Identify which cell holds the provided text, then report its [X, Y] central coordinate. 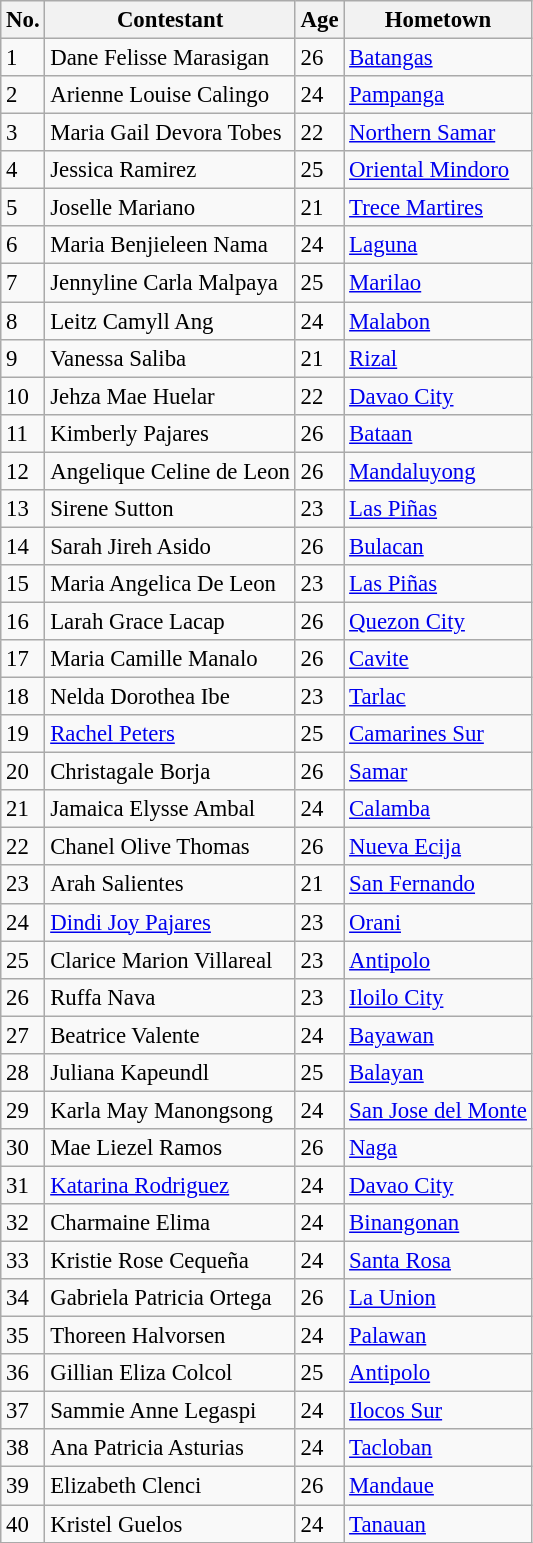
Kristel Guelos [170, 1524]
San Jose del Monte [438, 1110]
20 [23, 772]
Samar [438, 772]
Christagale Borja [170, 772]
Rachel Peters [170, 734]
Karla May Manongsong [170, 1110]
Palawan [438, 1336]
Malabon [438, 321]
Bulacan [438, 546]
36 [23, 1373]
Angelique Celine de Leon [170, 471]
Maria Gail Devora Tobes [170, 133]
Katarina Rodriguez [170, 1185]
Balayan [438, 1073]
5 [23, 208]
17 [23, 659]
40 [23, 1524]
Jennyline Carla Malpaya [170, 283]
28 [23, 1073]
Larah Grace Lacap [170, 621]
Jessica Ramirez [170, 170]
Quezon City [438, 621]
Vanessa Saliba [170, 358]
Orani [438, 922]
Kimberly Pajares [170, 433]
Ilocos Sur [438, 1411]
Maria Benjieleen Nama [170, 245]
14 [23, 546]
Dane Felisse Marasigan [170, 58]
Batangas [438, 58]
11 [23, 433]
Arah Salientes [170, 885]
15 [23, 584]
Calamba [438, 809]
Contestant [170, 20]
10 [23, 396]
La Union [438, 1298]
Elizabeth Clenci [170, 1486]
8 [23, 321]
1 [23, 58]
Iloilo City [438, 997]
San Fernando [438, 885]
Tanauan [438, 1524]
Age [320, 20]
Sarah Jireh Asido [170, 546]
19 [23, 734]
Cavite [438, 659]
4 [23, 170]
Mandaue [438, 1486]
Santa Rosa [438, 1261]
37 [23, 1411]
Jamaica Elysse Ambal [170, 809]
Bataan [438, 433]
Bayawan [438, 1035]
2 [23, 95]
Kristie Rose Cequeña [170, 1261]
Tarlac [438, 697]
13 [23, 509]
Tacloban [438, 1449]
Northern Samar [438, 133]
33 [23, 1261]
Clarice Marion Villareal [170, 960]
31 [23, 1185]
Maria Angelica De Leon [170, 584]
No. [23, 20]
Chanel Olive Thomas [170, 847]
18 [23, 697]
30 [23, 1148]
Nelda Dorothea Ibe [170, 697]
12 [23, 471]
Ana Patricia Asturias [170, 1449]
34 [23, 1298]
3 [23, 133]
32 [23, 1223]
29 [23, 1110]
38 [23, 1449]
Naga [438, 1148]
Thoreen Halvorsen [170, 1336]
Nueva Ecija [438, 847]
Beatrice Valente [170, 1035]
Oriental Mindoro [438, 170]
Laguna [438, 245]
Mae Liezel Ramos [170, 1148]
Mandaluyong [438, 471]
Maria Camille Manalo [170, 659]
Sirene Sutton [170, 509]
Pampanga [438, 95]
Camarines Sur [438, 734]
Arienne Louise Calingo [170, 95]
Ruffa Nava [170, 997]
6 [23, 245]
Marilao [438, 283]
9 [23, 358]
Trece Martires [438, 208]
16 [23, 621]
Gillian Eliza Colcol [170, 1373]
7 [23, 283]
Juliana Kapeundl [170, 1073]
Charmaine Elima [170, 1223]
Hometown [438, 20]
Leitz Camyll Ang [170, 321]
27 [23, 1035]
Binangonan [438, 1223]
Jehza Mae Huelar [170, 396]
Dindi Joy Pajares [170, 922]
Sammie Anne Legaspi [170, 1411]
35 [23, 1336]
Joselle Mariano [170, 208]
39 [23, 1486]
Rizal [438, 358]
Gabriela Patricia Ortega [170, 1298]
